Identify which cell holds the provided text, then report its [X, Y] central coordinate. 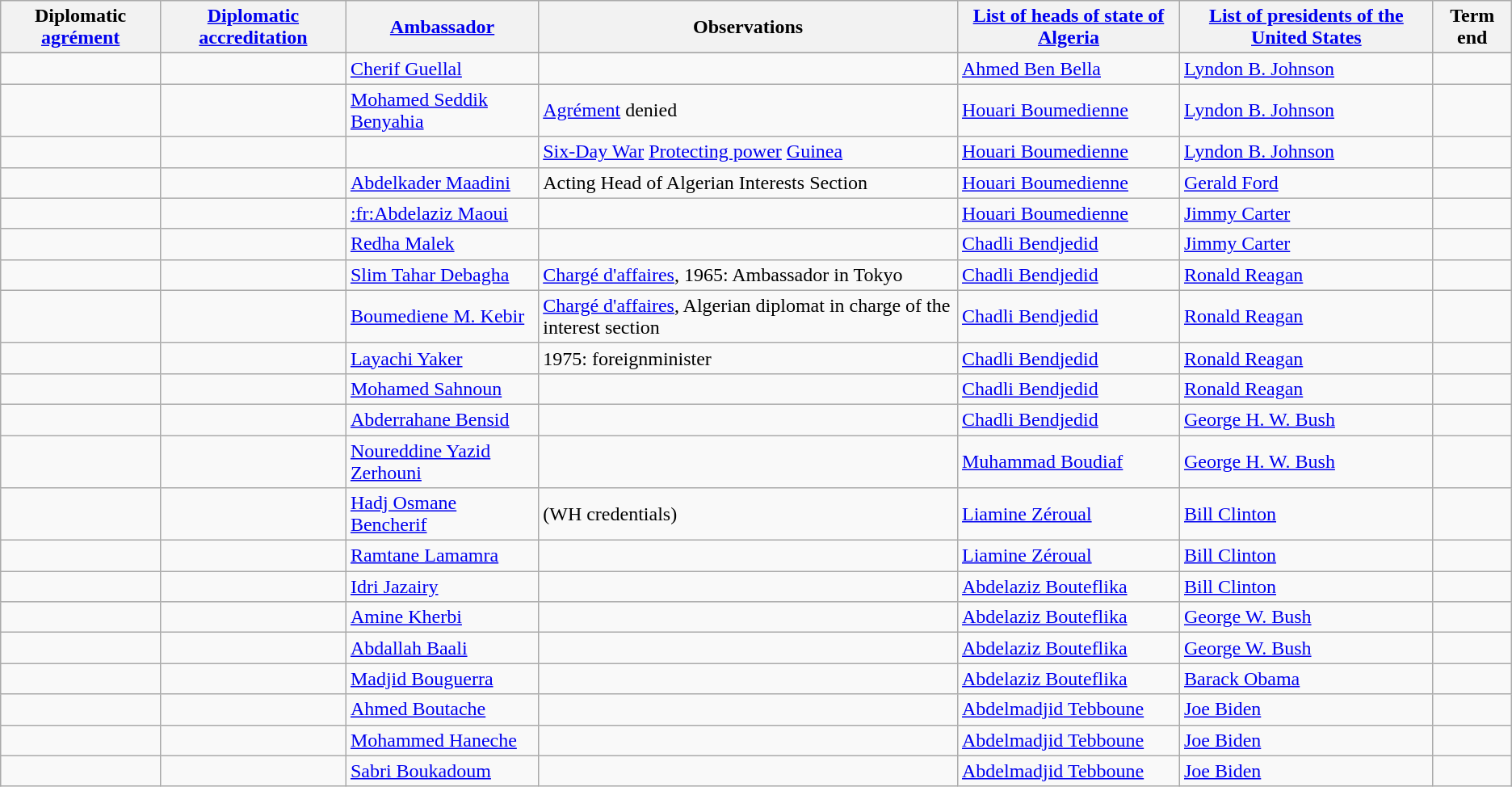
Chargé d'affaires, 1965: Ambassador in Tokyo [748, 275]
Diplomatic agrément [81, 27]
Diplomatic accreditation [253, 27]
Chargé d'affaires, Algerian diplomat in charge of the interest section [748, 317]
(WH credentials) [748, 514]
List of presidents of the United States [1306, 27]
Ahmed Ben Bella [1068, 69]
Ambassador [442, 27]
Gerald Ford [1306, 183]
Term end [1472, 27]
Redha Malek [442, 244]
Agrément denied [748, 110]
List of heads of state of Algeria [1068, 27]
Mohamed Seddik Benyahia [442, 110]
Idri Jazairy [442, 587]
Amine Kherbi [442, 617]
Barack Obama [1306, 679]
Mohammed Haneche [442, 740]
Muhammad Boudiaf [1068, 461]
Observations [748, 27]
Cherif Guellal [442, 69]
Ramtane Lamamra [442, 556]
Abdelkader Maadini [442, 183]
1975: foreignminister [748, 358]
Slim Tahar Debagha [442, 275]
Layachi Yaker [442, 358]
Noureddine Yazid Zerhouni [442, 461]
Abderrahane Bensid [442, 419]
Madjid Bouguerra [442, 679]
Sabri Boukadoum [442, 771]
:fr:Abdelaziz Maoui [442, 213]
Ahmed Boutache [442, 709]
Six-Day War Protecting power Guinea [748, 152]
Abdallah Baali [442, 648]
Acting Head of Algerian Interests Section [748, 183]
Hadj Osmane Bencherif [442, 514]
Boumediene M. Kebir [442, 317]
Mohamed Sahnoun [442, 389]
